Determine the [X, Y] coordinate at the center of the cell enclosing the given text.  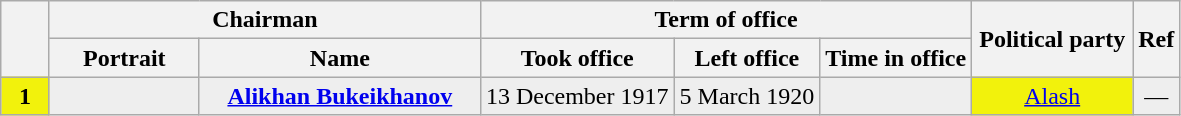
Left office [747, 58]
1 [26, 96]
Chairman [264, 20]
Took office [577, 58]
Alash [1052, 96]
Political party [1052, 39]
Portrait [124, 58]
— [1156, 96]
Term of office [726, 20]
Ref [1156, 39]
Name [340, 58]
5 March 1920 [747, 96]
13 December 1917 [577, 96]
Time in office [896, 58]
Alikhan Bukeikhanov [340, 96]
